Extract the (x, y) coordinate from the center of the cell holding the provided text.  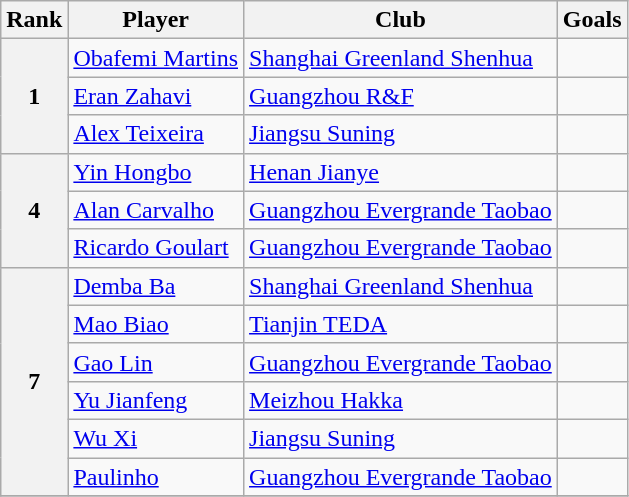
Club (401, 20)
Alan Carvalho (156, 210)
Wu Xi (156, 438)
Yin Hongbo (156, 172)
Rank (34, 20)
Gao Lin (156, 362)
Obafemi Martins (156, 58)
Meizhou Hakka (401, 400)
Goals (592, 20)
Alex Teixeira (156, 134)
Eran Zahavi (156, 96)
7 (34, 381)
Tianjin TEDA (401, 324)
Guangzhou R&F (401, 96)
Ricardo Goulart (156, 248)
Mao Biao (156, 324)
4 (34, 210)
Yu Jianfeng (156, 400)
Henan Jianye (401, 172)
Player (156, 20)
1 (34, 96)
Demba Ba (156, 286)
Paulinho (156, 477)
